Output the (x, y) coordinate of the center of the cell containing the given text.  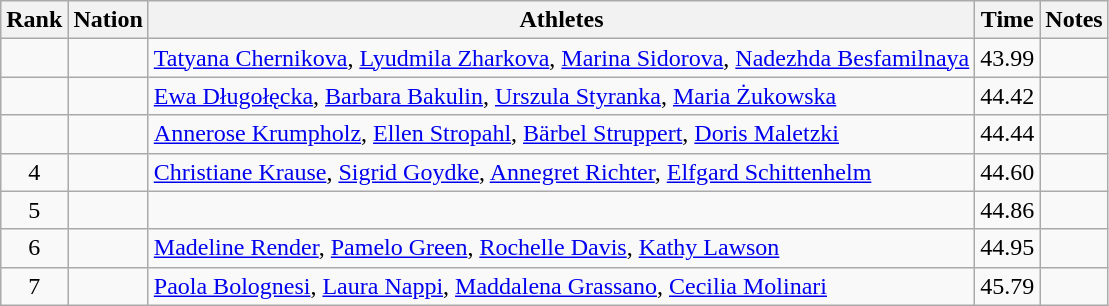
Rank (34, 20)
44.60 (1008, 172)
Christiane Krause, Sigrid Goydke, Annegret Richter, Elfgard Schittenhelm (561, 172)
Annerose Krumpholz, Ellen Stropahl, Bärbel Struppert, Doris Maletzki (561, 134)
44.86 (1008, 210)
Madeline Render, Pamelo Green, Rochelle Davis, Kathy Lawson (561, 248)
Athletes (561, 20)
45.79 (1008, 286)
44.44 (1008, 134)
Notes (1074, 20)
Tatyana Chernikova, Lyudmila Zharkova, Marina Sidorova, Nadezhda Besfamilnaya (561, 58)
44.95 (1008, 248)
44.42 (1008, 96)
Nation (108, 20)
6 (34, 248)
Ewa Długołęcka, Barbara Bakulin, Urszula Styranka, Maria Żukowska (561, 96)
7 (34, 286)
Time (1008, 20)
Paola Bolognesi, Laura Nappi, Maddalena Grassano, Cecilia Molinari (561, 286)
43.99 (1008, 58)
4 (34, 172)
5 (34, 210)
